Return (x, y) of the center of cell containing provided text 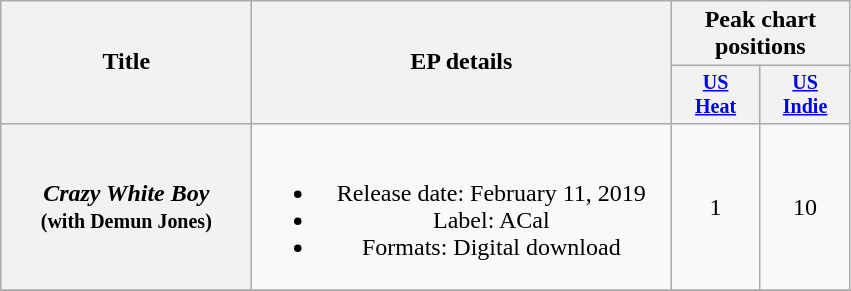
Release date: February 11, 2019Label: ACalFormats: Digital download (462, 206)
1 (716, 206)
Crazy White Boy (with Demun Jones) (126, 206)
Title (126, 62)
EP details (462, 62)
10 (804, 206)
Peak chart positions (760, 34)
USHeat (716, 94)
US Indie (804, 94)
